From the cell containing the given text, extract its center point as [X, Y] coordinate. 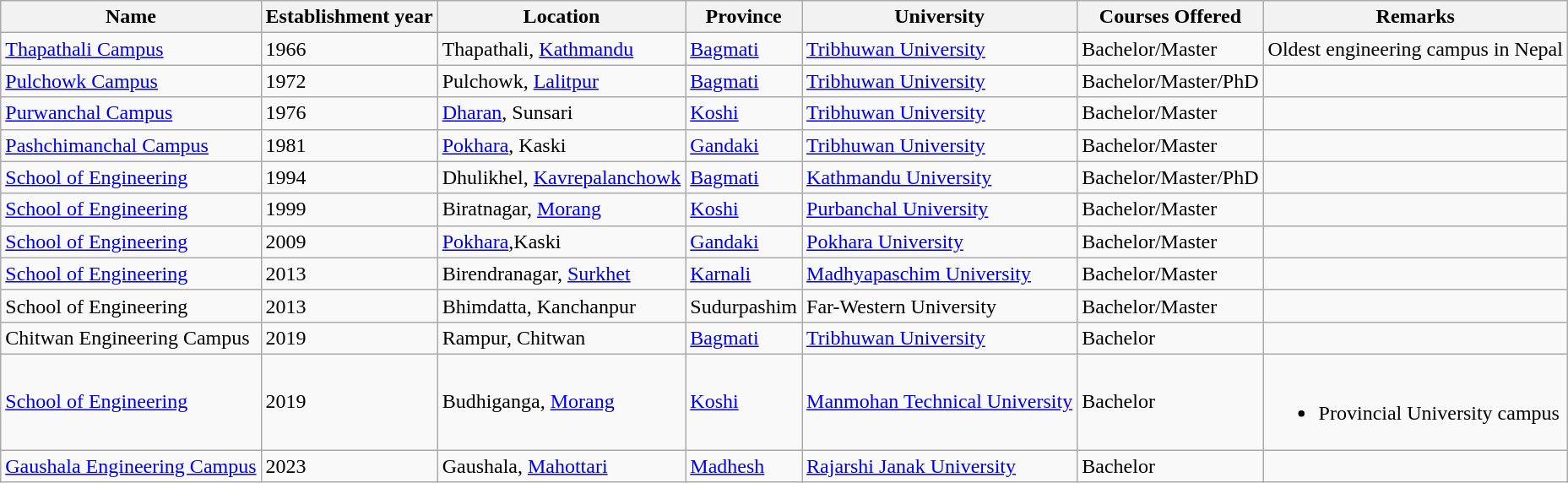
Purwanchal Campus [131, 113]
Pokhara University [940, 241]
Remarks [1415, 17]
Purbanchal University [940, 209]
1966 [350, 49]
Biratnagar, Morang [562, 209]
Courses Offered [1170, 17]
Far-Western University [940, 306]
Location [562, 17]
Pokhara,Kaski [562, 241]
Karnali [744, 274]
Pashchimanchal Campus [131, 145]
Dharan, Sunsari [562, 113]
Budhiganga, Morang [562, 402]
Bhimdatta, Kanchanpur [562, 306]
Dhulikhel, Kavrepalanchowk [562, 177]
Manmohan Technical University [940, 402]
Oldest engineering campus in Nepal [1415, 49]
1972 [350, 81]
Gaushala Engineering Campus [131, 465]
1981 [350, 145]
Pokhara, Kaski [562, 145]
Kathmandu University [940, 177]
Madhyapaschim University [940, 274]
University [940, 17]
Gaushala, Mahottari [562, 465]
Thapathali Campus [131, 49]
1976 [350, 113]
2009 [350, 241]
1994 [350, 177]
Name [131, 17]
Pulchowk Campus [131, 81]
Birendranagar, Surkhet [562, 274]
Rajarshi Janak University [940, 465]
1999 [350, 209]
Thapathali, Kathmandu [562, 49]
2023 [350, 465]
Rampur, Chitwan [562, 338]
Provincial University campus [1415, 402]
Sudurpashim [744, 306]
Madhesh [744, 465]
Province [744, 17]
Establishment year [350, 17]
Chitwan Engineering Campus [131, 338]
Pulchowk, Lalitpur [562, 81]
